Return (X, Y) of the center of cell containing provided text 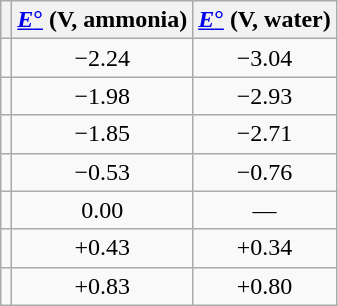
E° (V, water) (265, 20)
E° (V, ammonia) (102, 20)
−3.04 (265, 58)
−1.85 (102, 134)
+0.34 (265, 248)
−1.98 (102, 96)
— (265, 210)
+0.83 (102, 286)
+0.80 (265, 286)
−2.93 (265, 96)
+0.43 (102, 248)
0.00 (102, 210)
−2.24 (102, 58)
−0.53 (102, 172)
−2.71 (265, 134)
−0.76 (265, 172)
